Output the [x, y] coordinate of the center of the cell containing the given text.  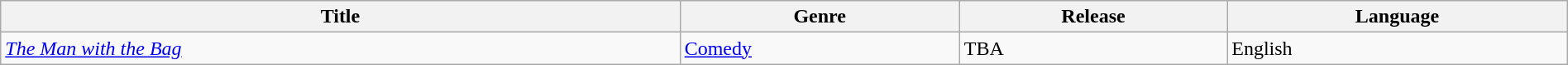
TBA [1093, 48]
Title [341, 17]
Release [1093, 17]
Comedy [820, 48]
The Man with the Bag [341, 48]
English [1398, 48]
Genre [820, 17]
Language [1398, 17]
